Identify which cell holds the provided text, then report its (x, y) central coordinate. 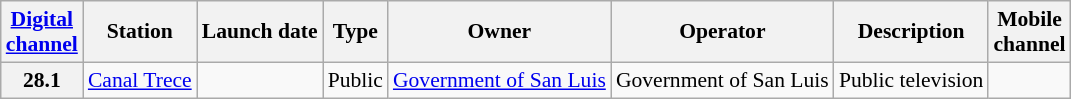
Public television (912, 80)
Launch date (260, 32)
Digitalchannel (42, 32)
Canal Trece (140, 80)
Owner (500, 32)
Type (356, 32)
Public (356, 80)
Station (140, 32)
Operator (722, 32)
Description (912, 32)
Mobilechannel (1029, 32)
28.1 (42, 80)
